Output the (X, Y) coordinate of the center of the cell containing the given text.  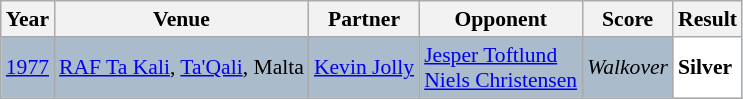
Result (708, 19)
Venue (182, 19)
Jesper Toftlund Niels Christensen (500, 68)
Kevin Jolly (364, 68)
Year (28, 19)
Opponent (500, 19)
Silver (708, 68)
Walkover (628, 68)
1977 (28, 68)
Partner (364, 19)
RAF Ta Kali, Ta'Qali, Malta (182, 68)
Score (628, 19)
